Detect which cell encompasses the target text, then output its [X, Y] center coordinate. 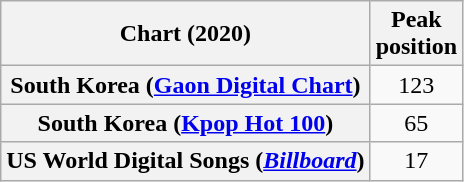
Chart (2020) [186, 34]
Peakposition [416, 34]
South Korea (Gaon Digital Chart) [186, 85]
65 [416, 123]
South Korea (Kpop Hot 100) [186, 123]
17 [416, 161]
US World Digital Songs (Billboard) [186, 161]
123 [416, 85]
